From the cell containing the given text, extract its center point as (X, Y) coordinate. 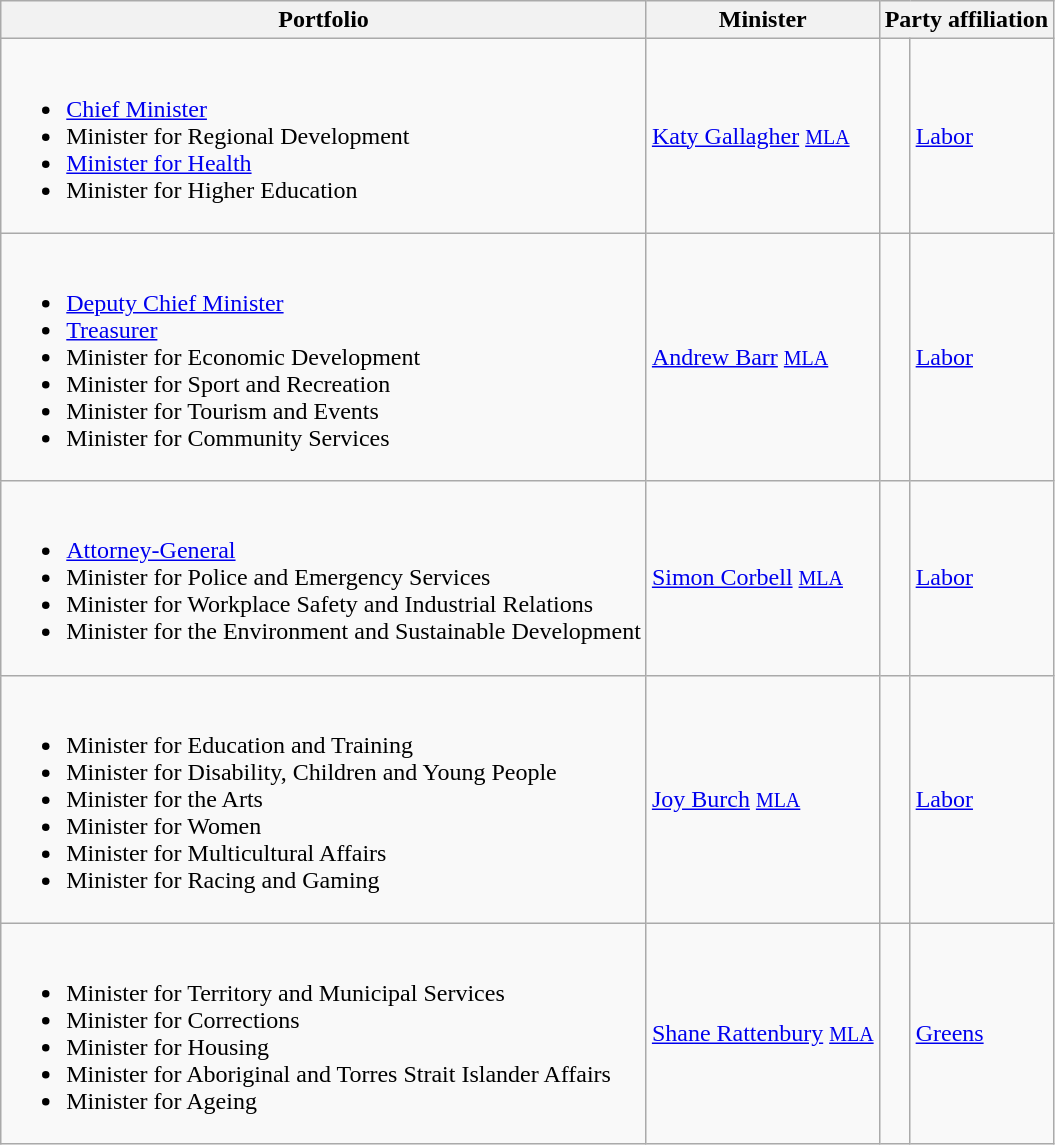
Katy Gallagher MLA (762, 136)
Andrew Barr MLA (762, 357)
Minister (762, 20)
Portfolio (324, 20)
Joy Burch MLA (762, 799)
Greens (982, 1034)
Simon Corbell MLA (762, 578)
Party affiliation (966, 20)
Chief MinisterMinister for Regional DevelopmentMinister for HealthMinister for Higher Education (324, 136)
Shane Rattenbury MLA (762, 1034)
